Return the (x, y) coordinate for the center point of the cell that contains the specified text.  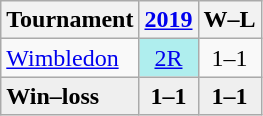
2R (168, 58)
2019 (168, 20)
Wimbledon (70, 58)
W–L (230, 20)
Tournament (70, 20)
Win–loss (70, 96)
